For the text-containing cell, return its midpoint in (X, Y) coordinate format. 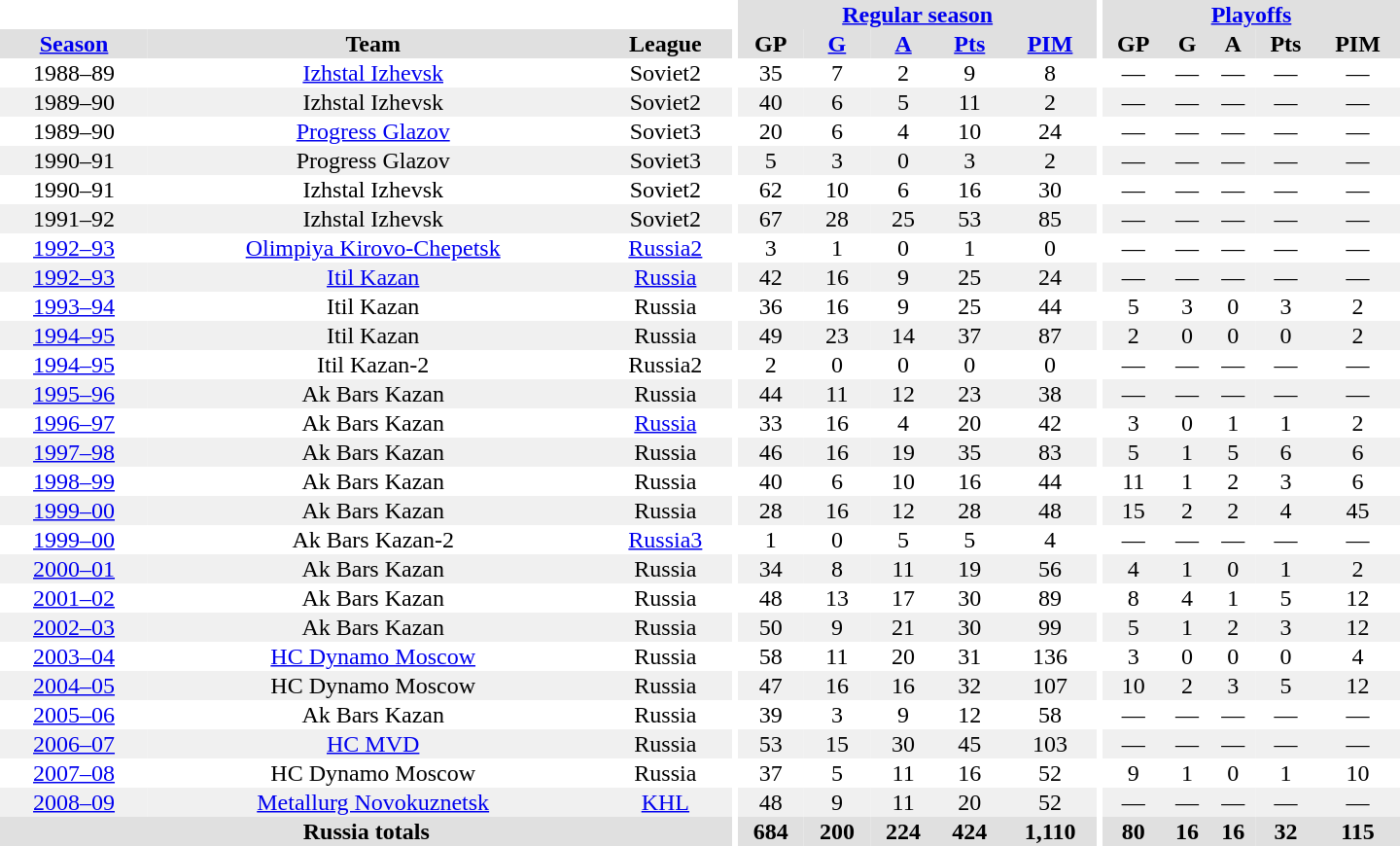
36 (771, 306)
1998–99 (74, 481)
13 (837, 598)
38 (1050, 394)
56 (1050, 569)
39 (771, 715)
Russia3 (665, 540)
99 (1050, 627)
115 (1357, 831)
85 (1050, 219)
49 (771, 335)
2002–03 (74, 627)
Russia totals (366, 831)
KHL (665, 802)
34 (771, 569)
2008–09 (74, 802)
424 (969, 831)
Team (373, 44)
31 (969, 656)
67 (771, 219)
2004–05 (74, 686)
46 (771, 452)
Playoffs (1251, 15)
89 (1050, 598)
107 (1050, 686)
224 (903, 831)
80 (1134, 831)
684 (771, 831)
1991–92 (74, 219)
200 (837, 831)
2007–08 (74, 773)
Olimpiya Kirovo-Chepetsk (373, 248)
2000–01 (74, 569)
1996–97 (74, 423)
21 (903, 627)
7 (837, 73)
62 (771, 190)
103 (1050, 744)
136 (1050, 656)
83 (1050, 452)
87 (1050, 335)
1993–94 (74, 306)
Season (74, 44)
1,110 (1050, 831)
50 (771, 627)
33 (771, 423)
Metallurg Novokuznetsk (373, 802)
2006–07 (74, 744)
League (665, 44)
Ak Bars Kazan-2 (373, 540)
Itil Kazan-2 (373, 365)
17 (903, 598)
47 (771, 686)
1988–89 (74, 73)
14 (903, 335)
1997–98 (74, 452)
2001–02 (74, 598)
1995–96 (74, 394)
2003–04 (74, 656)
Regular season (918, 15)
2005–06 (74, 715)
HC MVD (373, 744)
